Scan for the cell matching the given text and deliver its (X, Y) coordinate at center. 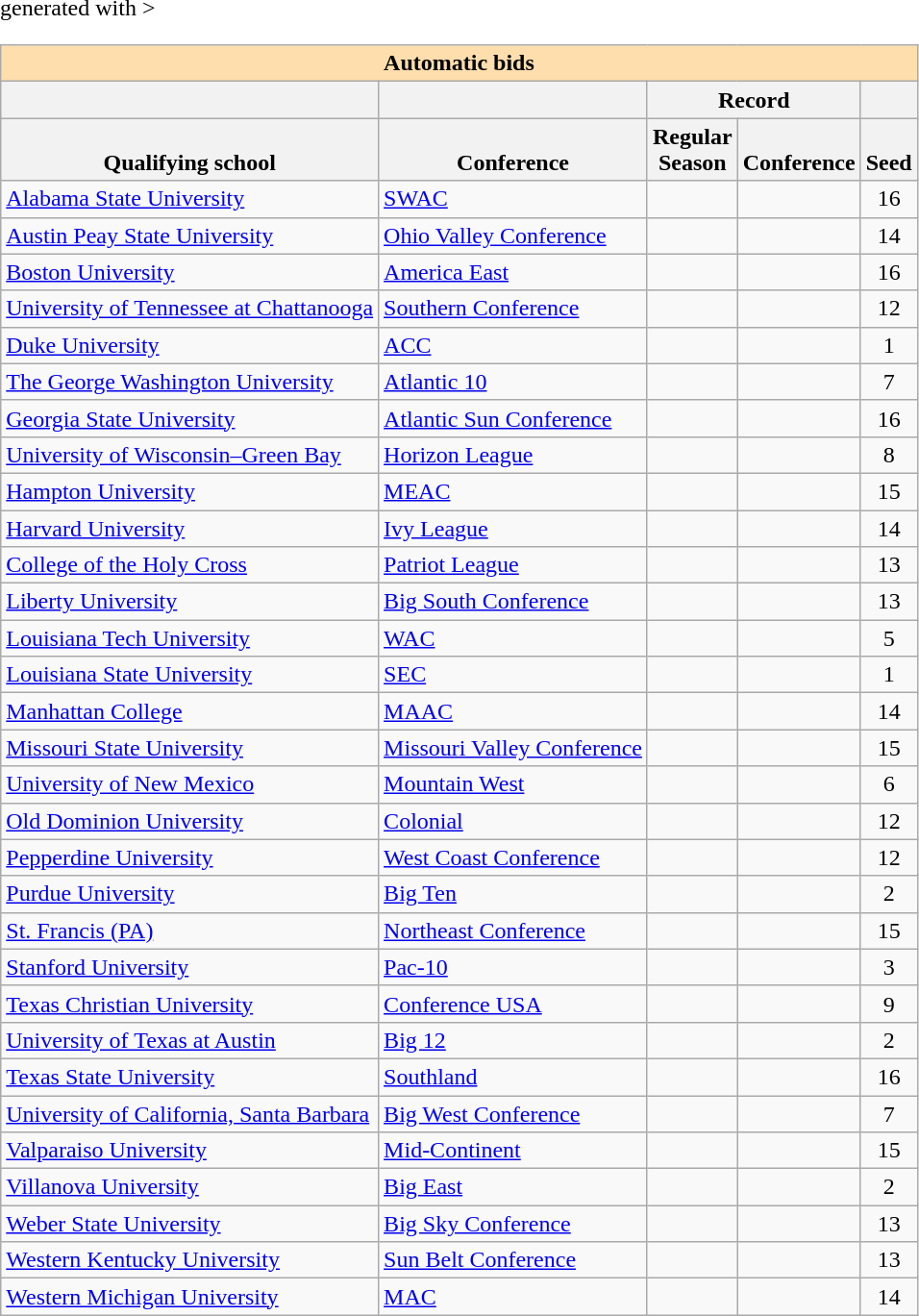
Louisiana State University (190, 675)
Purdue University (190, 894)
Automatic bids (459, 63)
University of Texas at Austin (190, 1040)
Seed (888, 150)
Duke University (190, 345)
Texas Christian University (190, 1004)
Ohio Valley Conference (513, 236)
St. Francis (PA) (190, 931)
Missouri State University (190, 748)
Manhattan College (190, 711)
America East (513, 272)
Hampton University (190, 491)
Mountain West (513, 784)
Southland (513, 1077)
WAC (513, 638)
Old Dominion University (190, 821)
Louisiana Tech University (190, 638)
Stanford University (190, 967)
Texas State University (190, 1077)
MAC (513, 1297)
Western Kentucky University (190, 1260)
Pepperdine University (190, 857)
Boston University (190, 272)
University of Tennessee at Chattanooga (190, 309)
Colonial (513, 821)
Big East (513, 1187)
Atlantic 10 (513, 382)
Liberty University (190, 602)
University of New Mexico (190, 784)
ACC (513, 345)
6 (888, 784)
8 (888, 455)
MAAC (513, 711)
Austin Peay State University (190, 236)
Alabama State University (190, 199)
Horizon League (513, 455)
Missouri Valley Conference (513, 748)
Record (754, 100)
West Coast Conference (513, 857)
Western Michigan University (190, 1297)
Qualifying school (190, 150)
SWAC (513, 199)
Patriot League (513, 565)
SEC (513, 675)
College of the Holy Cross (190, 565)
MEAC (513, 491)
Big 12 (513, 1040)
Pac-10 (513, 967)
Big West Conference (513, 1114)
Southern Conference (513, 309)
Mid-Continent (513, 1151)
The George Washington University (190, 382)
University of California, Santa Barbara (190, 1114)
9 (888, 1004)
Conference USA (513, 1004)
Sun Belt Conference (513, 1260)
Weber State University (190, 1224)
University of Wisconsin–Green Bay (190, 455)
3 (888, 967)
Ivy League (513, 528)
Villanova University (190, 1187)
Regular Season (692, 150)
5 (888, 638)
Big Sky Conference (513, 1224)
Atlantic Sun Conference (513, 418)
Northeast Conference (513, 931)
Big South Conference (513, 602)
Big Ten (513, 894)
Georgia State University (190, 418)
Harvard University (190, 528)
Valparaiso University (190, 1151)
